Extract the (X, Y) coordinate from the center of the cell holding the provided text.  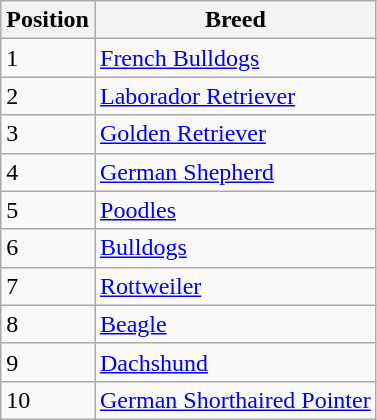
German Shepherd (235, 172)
2 (48, 96)
5 (48, 210)
Rottweiler (235, 286)
9 (48, 362)
Bulldogs (235, 248)
Laborador Retriever (235, 96)
7 (48, 286)
10 (48, 400)
Position (48, 20)
6 (48, 248)
3 (48, 134)
Poodles (235, 210)
Beagle (235, 324)
8 (48, 324)
Golden Retriever (235, 134)
4 (48, 172)
Breed (235, 20)
Dachshund (235, 362)
French Bulldogs (235, 58)
1 (48, 58)
German Shorthaired Pointer (235, 400)
